Extract the (x, y) coordinate from the center of the cell holding the provided text.  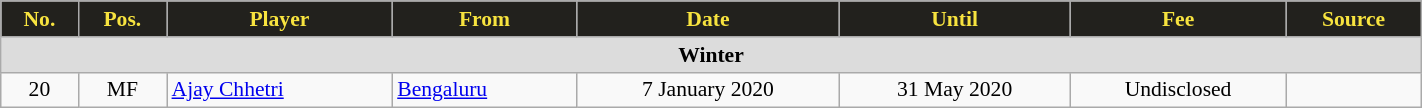
Source (1354, 19)
Until (954, 19)
Bengaluru (484, 90)
From (484, 19)
31 May 2020 (954, 90)
Winter (711, 55)
Undisclosed (1178, 90)
Ajay Chhetri (280, 90)
Pos. (122, 19)
MF (122, 90)
No. (40, 19)
20 (40, 90)
Fee (1178, 19)
7 January 2020 (708, 90)
Player (280, 19)
Date (708, 19)
